Provide the [X, Y] coordinate of the cell's center where the given text is located.  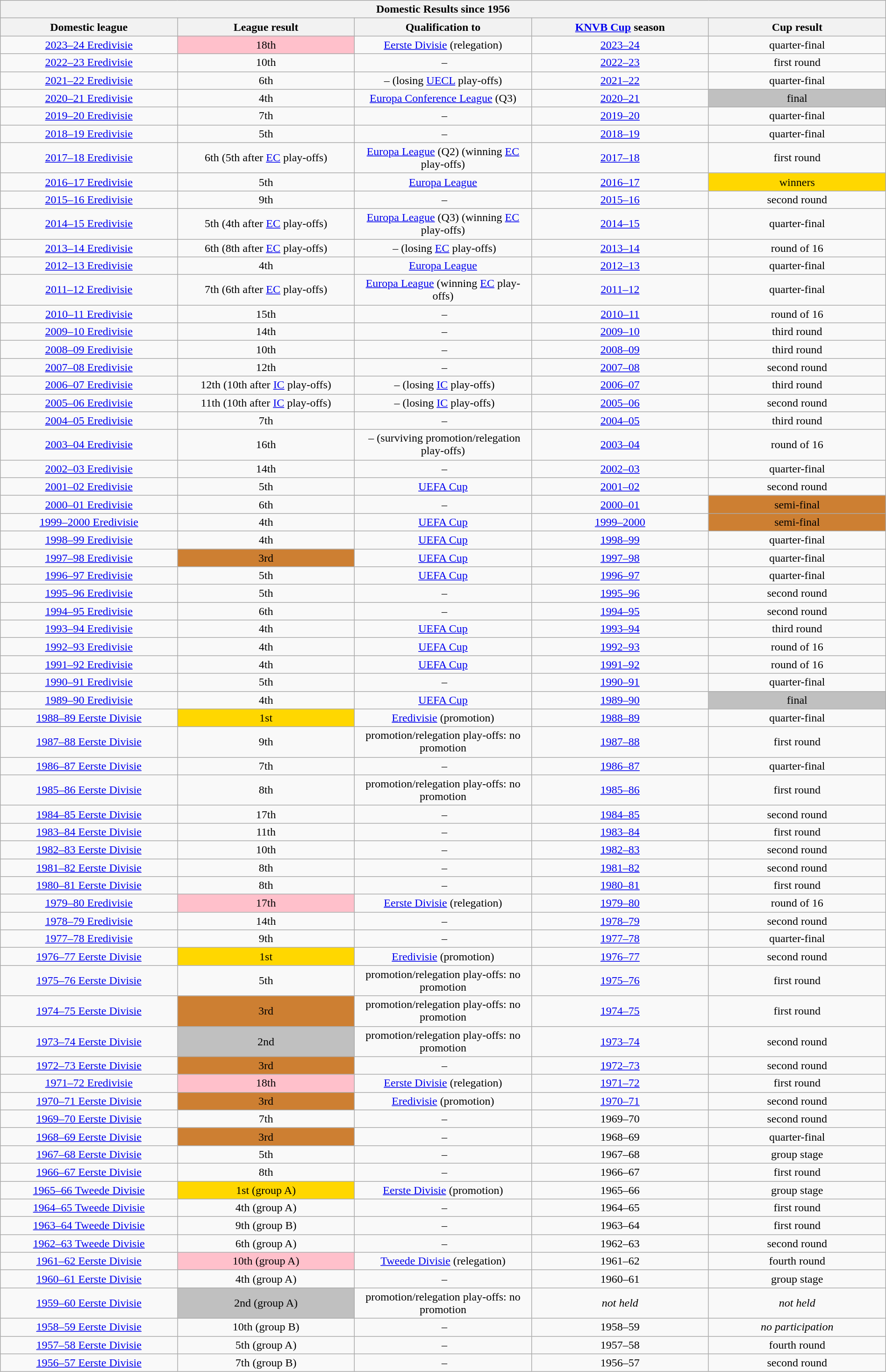
6th (group A) [266, 1243]
2003–04 Eredivisie [89, 445]
1982–83 Eerste Divisie [89, 850]
9th (group B) [266, 1226]
1980–81 Eerste Divisie [89, 886]
1975–76 Eerste Divisie [89, 980]
2022–23 Eredivisie [89, 63]
1988–89 Eerste Divisie [89, 718]
1961–62 Eerste Divisie [89, 1261]
5th (4th after EC play-offs) [266, 223]
1970–71 [620, 1101]
Europa League (Q3) (winning EC play-offs) [443, 223]
2019–20 [620, 116]
2009–10 [620, 332]
2020–21 Eredivisie [89, 98]
16th [266, 445]
2011–12 [620, 290]
1993–94 [620, 629]
1996–97 [620, 576]
1993–94 Eredivisie [89, 629]
1990–91 Eredivisie [89, 682]
1987–88 [620, 742]
2005–06 [620, 403]
11th [266, 832]
1981–82 [620, 868]
1972–73 [620, 1065]
5th (group A) [266, 1345]
10th (group A) [266, 1261]
1990–91 [620, 682]
2010–11 [620, 314]
2002–03 Eredivisie [89, 469]
2005–06 Eredivisie [89, 403]
1962–63 Tweede Divisie [89, 1243]
1998–99 [620, 540]
2007–08 [620, 367]
1977–78 Eredivisie [89, 939]
Domestic league [89, 27]
1996–97 Eredivisie [89, 576]
1966–67 Eerste Divisie [89, 1172]
2017–18 Eredivisie [89, 158]
1969–70 Eerste Divisie [89, 1119]
15th [266, 314]
1956–57 [620, 1363]
1967–68 Eerste Divisie [89, 1154]
1992–93 [620, 647]
2006–07 Eredivisie [89, 385]
1981–82 Eerste Divisie [89, 868]
2002–03 [620, 469]
7th (6th after EC play-offs) [266, 290]
2013–14 [620, 248]
1966–67 [620, 1172]
1986–87 [620, 766]
1986–87 Eerste Divisie [89, 766]
Domestic Results since 1956 [443, 9]
2016–17 [620, 182]
2006–07 [620, 385]
League result [266, 27]
– (losing EC play-offs) [443, 248]
1980–81 [620, 886]
1995–96 Eredivisie [89, 593]
2021–22 Eredivisie [89, 80]
2nd [266, 1041]
2022–23 [620, 63]
2009–10 Eredivisie [89, 332]
1964–65 [620, 1208]
1963–64 [620, 1226]
1st (group A) [266, 1190]
1976–77 [620, 957]
1994–95 Eredivisie [89, 611]
1982–83 [620, 850]
2004–05 [620, 421]
11th (10th after IC play-offs) [266, 403]
1957–58 Eerste Divisie [89, 1345]
1972–73 Eerste Divisie [89, 1065]
2015–16 [620, 200]
1958–59 Eerste Divisie [89, 1327]
1973–74 Eerste Divisie [89, 1041]
2016–17 Eredivisie [89, 182]
1987–88 Eerste Divisie [89, 742]
1997–98 [620, 557]
– (losing UECL play-offs) [443, 80]
7th (group B) [266, 1363]
Eerste Divisie (promotion) [443, 1190]
1992–93 Eredivisie [89, 647]
1961–62 [620, 1261]
1957–58 [620, 1345]
1978–79 Eredivisie [89, 921]
1974–75 Eerste Divisie [89, 1011]
1989–90 [620, 700]
2020–21 [620, 98]
1988–89 [620, 718]
1995–96 [620, 593]
1979–80 Eredivisie [89, 903]
2001–02 [620, 486]
2001–02 Eredivisie [89, 486]
winners [797, 182]
1983–84 Eerste Divisie [89, 832]
2000–01 [620, 504]
2023–24 [620, 45]
1978–79 [620, 921]
2014–15 Eredivisie [89, 223]
1979–80 [620, 903]
1969–70 [620, 1119]
1985–86 Eerste Divisie [89, 790]
2015–16 Eredivisie [89, 200]
Cup result [797, 27]
2019–20 Eredivisie [89, 116]
6th (5th after EC play-offs) [266, 158]
2013–14 Eredivisie [89, 248]
2023–24 Eredivisie [89, 45]
1960–61 Eerste Divisie [89, 1279]
6th (8th after EC play-offs) [266, 248]
1984–85 [620, 814]
1984–85 Eerste Divisie [89, 814]
1956–57 Eerste Divisie [89, 1363]
1964–65 Tweede Divisie [89, 1208]
1960–61 [620, 1279]
2021–22 [620, 80]
2012–13 [620, 266]
1985–86 [620, 790]
2008–09 [620, 350]
1991–92 [620, 665]
1974–75 [620, 1011]
2011–12 Eredivisie [89, 290]
1997–98 Eredivisie [89, 557]
KNVB Cup season [620, 27]
Qualification to [443, 27]
1999–2000 [620, 522]
1965–66 [620, 1190]
2000–01 Eredivisie [89, 504]
1989–90 Eredivisie [89, 700]
1967–68 [620, 1154]
1963–64 Tweede Divisie [89, 1226]
12th [266, 367]
1983–84 [620, 832]
1975–76 [620, 980]
1965–66 Tweede Divisie [89, 1190]
– (surviving promotion/relegation play-offs) [443, 445]
1998–99 Eredivisie [89, 540]
Tweede Divisie (relegation) [443, 1261]
1976–77 Eerste Divisie [89, 957]
1971–72 [620, 1083]
2008–09 Eredivisie [89, 350]
1968–69 Eerste Divisie [89, 1136]
2018–19 Eredivisie [89, 134]
1977–78 [620, 939]
2003–04 [620, 445]
1968–69 [620, 1136]
1958–59 [620, 1327]
no participation [797, 1327]
2004–05 Eredivisie [89, 421]
1991–92 Eredivisie [89, 665]
10th (group B) [266, 1327]
2014–15 [620, 223]
2017–18 [620, 158]
1973–74 [620, 1041]
2nd (group A) [266, 1303]
12th (10th after IC play-offs) [266, 385]
1999–2000 Eredivisie [89, 522]
1970–71 Eerste Divisie [89, 1101]
2018–19 [620, 134]
2007–08 Eredivisie [89, 367]
1962–63 [620, 1243]
Europa League (Q2) (winning EC play-offs) [443, 158]
Europa Conference League (Q3) [443, 98]
Europa League (winning EC play-offs) [443, 290]
1959–60 Eerste Divisie [89, 1303]
1994–95 [620, 611]
2012–13 Eredivisie [89, 266]
2010–11 Eredivisie [89, 314]
1971–72 Eredivisie [89, 1083]
